Determine the (X, Y) coordinate at the center of the cell enclosing the given text.  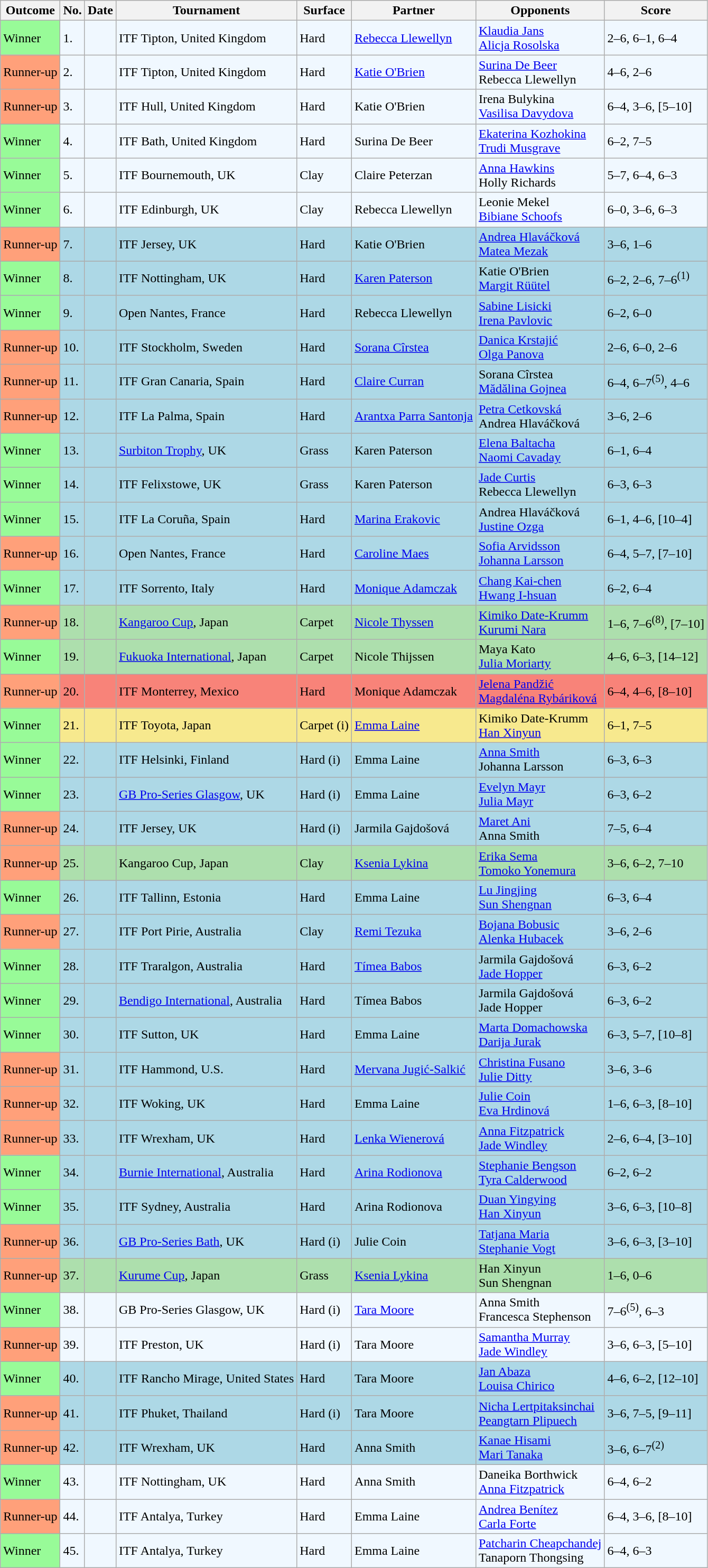
33. (72, 1138)
Partner (413, 11)
19. (72, 656)
Erika Sema Tomoko Yonemura (540, 862)
Jan Abaza Louisa Chirico (540, 1378)
Mervana Jugić-Salkić (413, 1070)
6–1, 6–4 (656, 450)
Date (100, 11)
ITF Gran Canaria, Spain (206, 382)
6–1, 7–5 (656, 725)
6–2, 2–6, 7–6(1) (656, 278)
ITF Felixstowe, UK (206, 485)
Caroline Maes (413, 554)
30. (72, 1035)
6–4, 4–6, [8–10] (656, 691)
ITF Tallinn, Estonia (206, 897)
Kimiko Date-Krumm Kurumi Nara (540, 623)
Anna Hawkins Holly Richards (540, 175)
Arantxa Parra Santonja (413, 415)
25. (72, 862)
Sorana Cîrstea (413, 347)
ITF La Palma, Spain (206, 415)
ITF Rancho Mirage, United States (206, 1378)
4–6, 6–3, [14–12] (656, 656)
6–2, 6–2 (656, 1172)
6–2, 6–4 (656, 588)
1–6, 6–3, [8–10] (656, 1103)
Burnie International, Australia (206, 1172)
No. (72, 11)
6–2, 6–0 (656, 313)
41. (72, 1413)
43. (72, 1482)
Surina De Beer (413, 141)
38. (72, 1310)
6–0, 3–6, 6–3 (656, 209)
ITF Bath, United Kingdom (206, 141)
Sabine Lisicki Irena Pavlovic (540, 313)
Samantha Murray Jade Windley (540, 1344)
Jelena Pandžić Magdaléna Rybáriková (540, 691)
3–6, 1–6 (656, 244)
ITF Sydney, Australia (206, 1207)
Sofia Arvidsson Johanna Larsson (540, 554)
6–3, 6–4 (656, 897)
Claire Peterzan (413, 175)
5. (72, 175)
Lenka Wienerová (413, 1138)
3. (72, 107)
16. (72, 554)
31. (72, 1070)
3–6, 7–5, [9–11] (656, 1413)
Kimiko Date-Krumm Han Xinyun (540, 725)
7. (72, 244)
Tatjana Maria Stephanie Vogt (540, 1241)
6–4, 6–7(5), 4–6 (656, 382)
34. (72, 1172)
6–1, 4–6, [10–4] (656, 519)
Claire Curran (413, 382)
ITF La Coruña, Spain (206, 519)
Nicole Thijssen (413, 656)
3–6, 6–2, 7–10 (656, 862)
ITF Traralgon, Australia (206, 966)
Nicha Lertpitaksinchai Peangtarn Plipuech (540, 1413)
1. (72, 38)
Daneika Borthwick Anna Fitzpatrick (540, 1482)
12. (72, 415)
29. (72, 1001)
Carpet (i) (324, 725)
6–4, 5–7, [7–10] (656, 554)
ITF Hammond, U.S. (206, 1070)
Kurume Cup, Japan (206, 1276)
4. (72, 141)
6–4, 3–6, [8–10] (656, 1516)
2–6, 6–0, 2–6 (656, 347)
6–2, 7–5 (656, 141)
24. (72, 829)
1–6, 0–6 (656, 1276)
11. (72, 382)
22. (72, 760)
Outcome (31, 11)
21. (72, 725)
ITF Sorrento, Italy (206, 588)
Bojana Bobusic Alenka Hubacek (540, 931)
Leonie Mekel Bibiane Schoofs (540, 209)
6–3, 5–7, [10–8] (656, 1035)
Chang Kai-chen Hwang I-hsuan (540, 588)
26. (72, 897)
9. (72, 313)
Score (656, 11)
Surina De Beer Rebecca Llewellyn (540, 72)
Patcharin Cheapchandej Tanaporn Thongsing (540, 1551)
28. (72, 966)
3–6, 6–3, [5–10] (656, 1344)
27. (72, 931)
Remi Tezuka (413, 931)
13. (72, 450)
2–6, 6–4, [3–10] (656, 1138)
Han Xinyun Sun Shengnan (540, 1276)
20. (72, 691)
Surface (324, 11)
42. (72, 1447)
36. (72, 1241)
Danica Krstajić Olga Panova (540, 347)
6. (72, 209)
ITF Bournemouth, UK (206, 175)
Andrea Benítez Carla Forte (540, 1516)
ITF Toyota, Japan (206, 725)
Petra Cetkovská Andrea Hlaváčková (540, 415)
Andrea Hlaváčková Justine Ozga (540, 519)
3–6, 6–3, [10–8] (656, 1207)
Stephanie Bengson Tyra Calderwood (540, 1172)
Anna Smith Francesca Stephenson (540, 1310)
Tournament (206, 11)
GB Pro-Series Bath, UK (206, 1241)
3–6, 6–3, [3–10] (656, 1241)
Nicole Thyssen (413, 623)
2–6, 6–1, 6–4 (656, 38)
Julie Coin (413, 1241)
45. (72, 1551)
3–6, 3–6 (656, 1070)
40. (72, 1378)
Jarmila Gajdošová (413, 829)
6–4, 6–2 (656, 1482)
Bendigo International, Australia (206, 1001)
44. (72, 1516)
4–6, 2–6 (656, 72)
6–4, 3–6, [5–10] (656, 107)
17. (72, 588)
Christina Fusano Julie Ditty (540, 1070)
ITF Stockholm, Sweden (206, 347)
ITF Edinburgh, UK (206, 209)
Jade Curtis Rebecca Llewellyn (540, 485)
Opponents (540, 11)
2. (72, 72)
1–6, 7–6(8), [7–10] (656, 623)
Kanae Hisami Mari Tanaka (540, 1447)
ITF Phuket, Thailand (206, 1413)
Elena Baltacha Naomi Cavaday (540, 450)
Sorana Cîrstea Mădălina Gojnea (540, 382)
Evelyn Mayr Julia Mayr (540, 794)
37. (72, 1276)
Fukuoka International, Japan (206, 656)
14. (72, 485)
Klaudia Jans Alicja Rosolska (540, 38)
Marina Erakovic (413, 519)
ITF Helsinki, Finland (206, 760)
Julie Coin Eva Hrdinová (540, 1103)
4–6, 6–2, [12–10] (656, 1378)
32. (72, 1103)
Marta Domachowska Darija Jurak (540, 1035)
ITF Port Pirie, Australia (206, 931)
Andrea Hlaváčková Matea Mezak (540, 244)
39. (72, 1344)
23. (72, 794)
35. (72, 1207)
5–7, 6–4, 6–3 (656, 175)
3–6, 6–7(2) (656, 1447)
7–5, 6–4 (656, 829)
Maya Kato Julia Moriarty (540, 656)
ITF Hull, United Kingdom (206, 107)
ITF Sutton, UK (206, 1035)
6–4, 6–3 (656, 1551)
Katie O'Brien Margit Rüütel (540, 278)
Anna Smith Johanna Larsson (540, 760)
18. (72, 623)
Lu Jingjing Sun Shengnan (540, 897)
8. (72, 278)
Irena Bulykina Vasilisa Davydova (540, 107)
ITF Woking, UK (206, 1103)
10. (72, 347)
Duan Yingying Han Xinyun (540, 1207)
Maret Ani Anna Smith (540, 829)
ITF Preston, UK (206, 1344)
Surbiton Trophy, UK (206, 450)
Anna Fitzpatrick Jade Windley (540, 1138)
ITF Monterrey, Mexico (206, 691)
7–6(5), 6–3 (656, 1310)
Ekaterina Kozhokina Trudi Musgrave (540, 141)
15. (72, 519)
